Identify which cell holds the provided text, then report its (x, y) central coordinate. 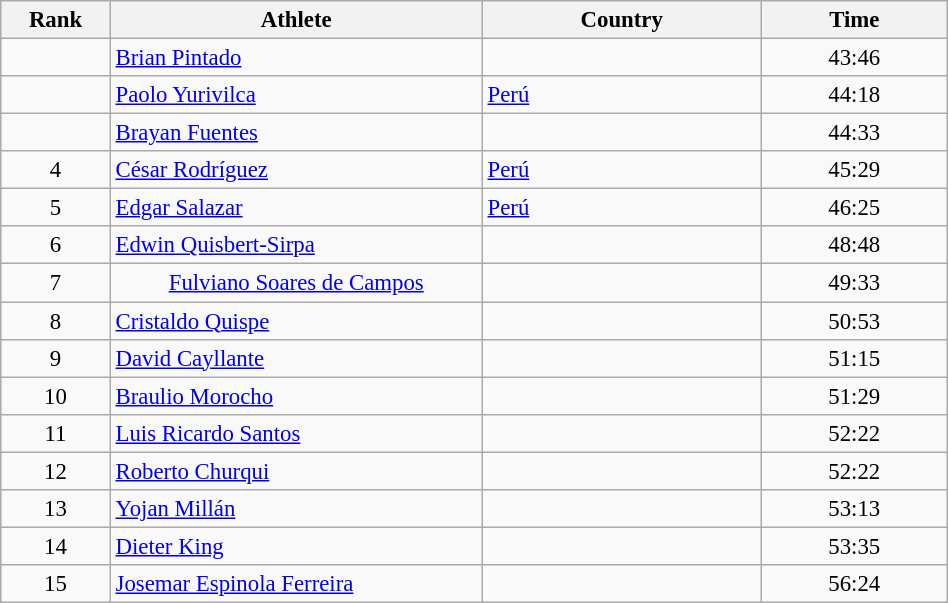
5 (56, 208)
Braulio Morocho (296, 396)
Cristaldo Quispe (296, 321)
Josemar Espinola Ferreira (296, 584)
Country (622, 20)
11 (56, 433)
Yojan Millán (296, 509)
Luis Ricardo Santos (296, 433)
45:29 (854, 170)
Edgar Salazar (296, 208)
15 (56, 584)
Roberto Churqui (296, 471)
53:13 (854, 509)
Brayan Fuentes (296, 133)
Dieter King (296, 546)
Brian Pintado (296, 58)
Edwin Quisbert-Sirpa (296, 245)
Athlete (296, 20)
44:33 (854, 133)
46:25 (854, 208)
12 (56, 471)
Paolo Yurivilca (296, 95)
4 (56, 170)
13 (56, 509)
43:46 (854, 58)
44:18 (854, 95)
8 (56, 321)
10 (56, 396)
14 (56, 546)
9 (56, 358)
6 (56, 245)
7 (56, 283)
50:53 (854, 321)
56:24 (854, 584)
51:29 (854, 396)
Rank (56, 20)
53:35 (854, 546)
David Cayllante (296, 358)
48:48 (854, 245)
51:15 (854, 358)
49:33 (854, 283)
César Rodríguez (296, 170)
Fulviano Soares de Campos (296, 283)
Time (854, 20)
